Output the (X, Y) coordinate of the center of the cell containing the given text.  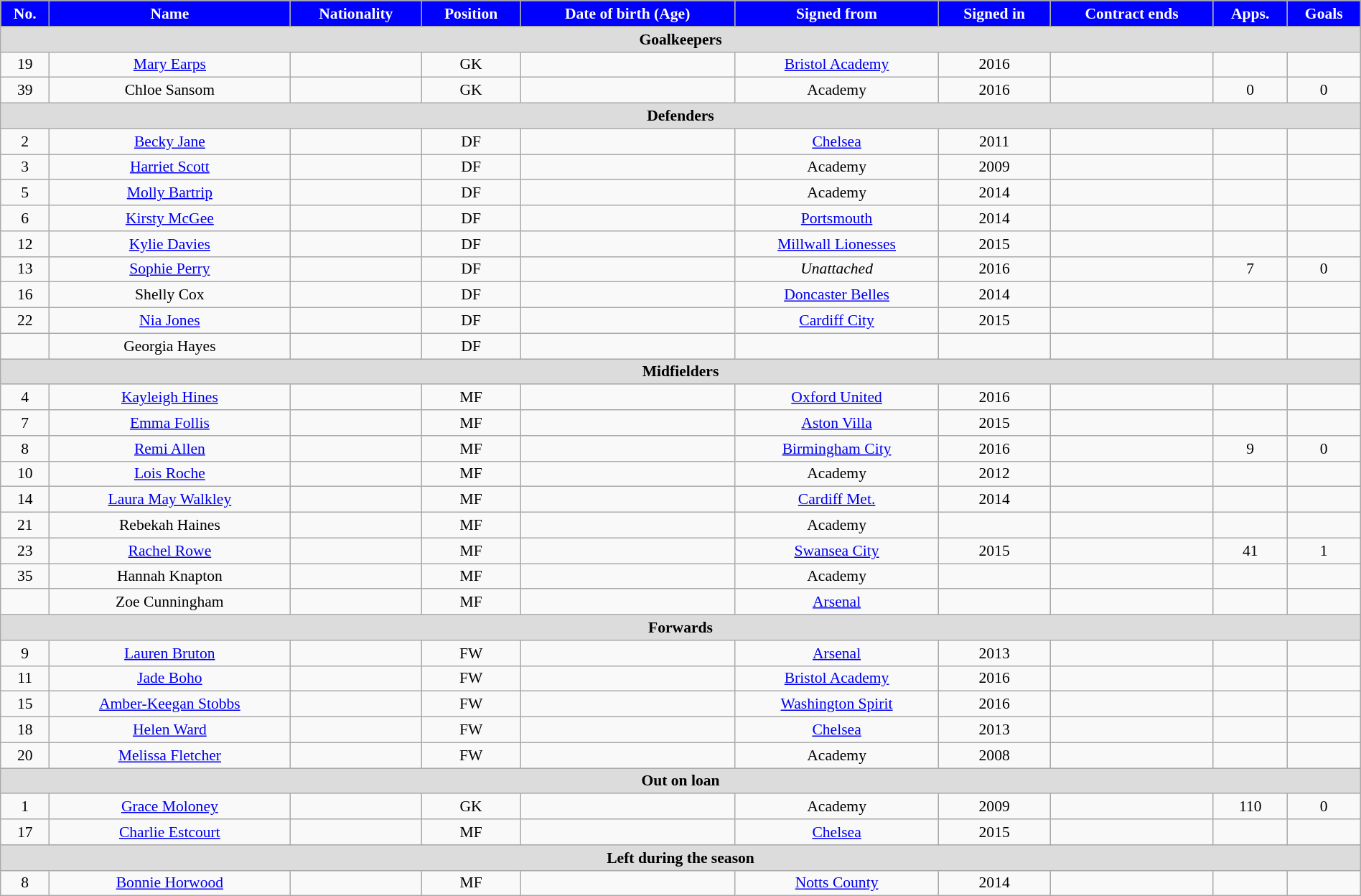
Lauren Bruton (169, 653)
Portsmouth (837, 218)
Position (471, 14)
11 (25, 678)
19 (25, 65)
Oxford United (837, 398)
Cardiff Met. (837, 500)
14 (25, 500)
Mary Earps (169, 65)
Forwards (680, 627)
Shelly Cox (169, 295)
Goalkeepers (680, 39)
Defenders (680, 116)
41 (1250, 551)
Emma Follis (169, 423)
Melissa Fletcher (169, 755)
18 (25, 730)
3 (25, 167)
Apps. (1250, 14)
Lois Roche (169, 474)
Contract ends (1131, 14)
5 (25, 193)
Grace Moloney (169, 807)
Zoe Cunningham (169, 602)
No. (25, 14)
17 (25, 832)
35 (25, 577)
2008 (993, 755)
Rachel Rowe (169, 551)
Date of birth (Age) (627, 14)
20 (25, 755)
15 (25, 704)
2011 (993, 141)
Molly Bartrip (169, 193)
Helen Ward (169, 730)
Goals (1324, 14)
Becky Jane (169, 141)
110 (1250, 807)
Kylie Davies (169, 244)
Sophie Perry (169, 269)
Remi Allen (169, 449)
Cardiff City (837, 321)
22 (25, 321)
39 (25, 90)
Nia Jones (169, 321)
Swansea City (837, 551)
Charlie Estcourt (169, 832)
Amber-Keegan Stobbs (169, 704)
Midfielders (680, 372)
Kirsty McGee (169, 218)
Hannah Knapton (169, 577)
Name (169, 14)
Washington Spirit (837, 704)
Chloe Sansom (169, 90)
Notts County (837, 883)
Left during the season (680, 858)
Birmingham City (837, 449)
12 (25, 244)
Bonnie Horwood (169, 883)
2 (25, 141)
16 (25, 295)
Nationality (356, 14)
Doncaster Belles (837, 295)
Jade Boho (169, 678)
Laura May Walkley (169, 500)
13 (25, 269)
2012 (993, 474)
Unattached (837, 269)
6 (25, 218)
Aston Villa (837, 423)
4 (25, 398)
Harriet Scott (169, 167)
Georgia Hayes (169, 346)
Kayleigh Hines (169, 398)
Signed in (993, 14)
Millwall Lionesses (837, 244)
Out on loan (680, 781)
Rebekah Haines (169, 526)
23 (25, 551)
10 (25, 474)
Signed from (837, 14)
21 (25, 526)
